Capture the cell that displays the provided text and extract its (x, y) central coordinate. 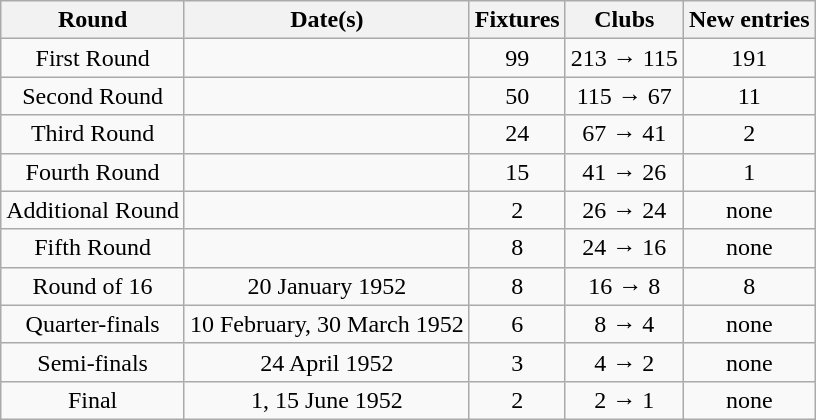
Third Round (93, 134)
16 → 8 (624, 286)
Fourth Round (93, 172)
New entries (749, 20)
Round of 16 (93, 286)
1 (749, 172)
99 (517, 58)
41 → 26 (624, 172)
10 February, 30 March 1952 (326, 324)
Fifth Round (93, 248)
24 (517, 134)
3 (517, 362)
Fixtures (517, 20)
67 → 41 (624, 134)
213 → 115 (624, 58)
24 April 1952 (326, 362)
191 (749, 58)
Additional Round (93, 210)
First Round (93, 58)
11 (749, 96)
24 → 16 (624, 248)
Final (93, 400)
2 → 1 (624, 400)
Clubs (624, 20)
Quarter-finals (93, 324)
Date(s) (326, 20)
20 January 1952 (326, 286)
Second Round (93, 96)
4 → 2 (624, 362)
50 (517, 96)
15 (517, 172)
26 → 24 (624, 210)
1, 15 June 1952 (326, 400)
8 → 4 (624, 324)
115 → 67 (624, 96)
6 (517, 324)
Semi-finals (93, 362)
Round (93, 20)
